For the text-containing cell, return its midpoint in (X, Y) coordinate format. 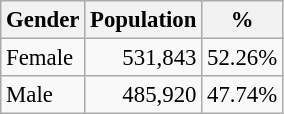
47.74% (242, 95)
52.26% (242, 58)
Gender (43, 20)
Female (43, 58)
Population (144, 20)
485,920 (144, 95)
Male (43, 95)
531,843 (144, 58)
% (242, 20)
